Pinpoint the cell where the given text exists, returning its [x, y] midpoint coordinate. 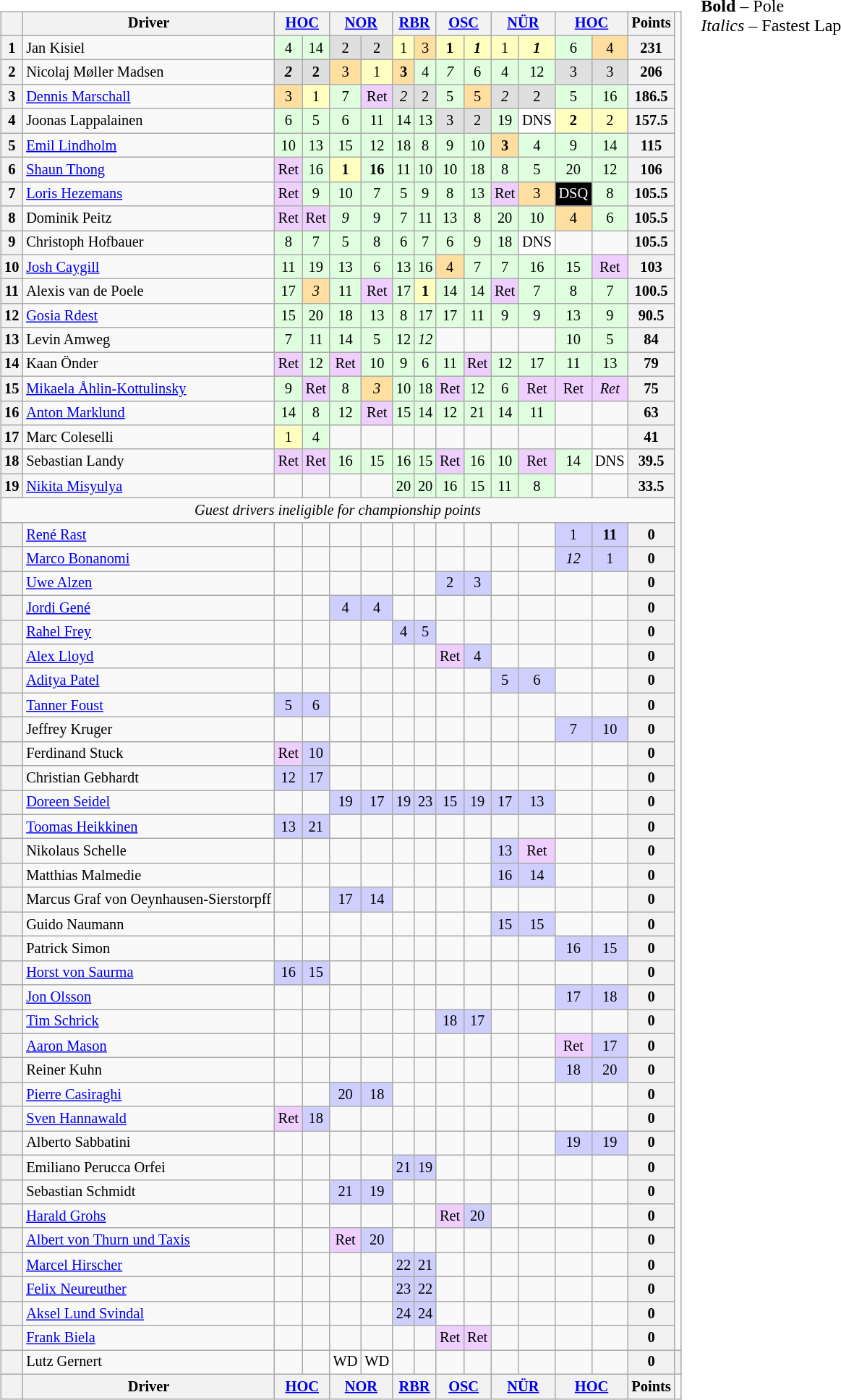
Lutz Gernert [148, 1362]
Anton Marklund [148, 413]
Frank Biela [148, 1338]
Joonas Lappalainen [148, 121]
100.5 [651, 291]
41 [651, 437]
Harald Grohs [148, 1216]
Sven Hannawald [148, 1119]
Doreen Seidel [148, 803]
Nicolaj Møller Madsen [148, 72]
Alexis van de Poele [148, 291]
Tanner Foust [148, 705]
Uwe Alzen [148, 584]
Ferdinand Stuck [148, 754]
Dennis Marschall [148, 97]
Dominik Peitz [148, 218]
84 [651, 340]
Christian Gebhardt [148, 778]
Shaun Thong [148, 170]
Felix Neureuther [148, 1289]
206 [651, 72]
Aditya Patel [148, 680]
103 [651, 267]
Levin Amweg [148, 340]
79 [651, 364]
Marcus Graf von Oeynhausen-Sierstorpff [148, 900]
Jordi Gené [148, 607]
Guest drivers ineligible for championship points [337, 511]
Gosia Rdest [148, 316]
Mikaela Åhlin-Kottulinsky [148, 388]
Loris Hezemans [148, 194]
Tim Schrick [148, 1022]
DSQ [573, 194]
Marco Bonanomi [148, 559]
115 [651, 145]
Aksel Lund Svindal [148, 1313]
Rahel Frey [148, 632]
Kaan Önder [148, 364]
157.5 [651, 121]
Sebastian Landy [148, 461]
Emil Lindholm [148, 145]
Sebastian Schmidt [148, 1192]
Aaron Mason [148, 1046]
Patrick Simon [148, 949]
Jan Kisiel [148, 48]
39.5 [651, 461]
Marc Coleselli [148, 437]
90.5 [651, 316]
75 [651, 388]
186.5 [651, 97]
Pierre Casiraghi [148, 1095]
Alex Lloyd [148, 657]
Christoph Hofbauer [148, 243]
Nikita Misyulya [148, 486]
106 [651, 170]
63 [651, 413]
Toomas Heikkinen [148, 827]
Alberto Sabbatini [148, 1143]
231 [651, 48]
René Rast [148, 534]
Marcel Hirscher [148, 1265]
Guido Naumann [148, 924]
Jeffrey Kruger [148, 730]
Nikolaus Schelle [148, 851]
Horst von Saurma [148, 973]
Jon Olsson [148, 997]
Emiliano Perucca Orfei [148, 1167]
Reiner Kuhn [148, 1070]
Josh Caygill [148, 267]
Matthias Malmedie [148, 876]
Albert von Thurn und Taxis [148, 1240]
33.5 [651, 486]
